Locate the cell with the specified text and output its (x, y) center coordinate. 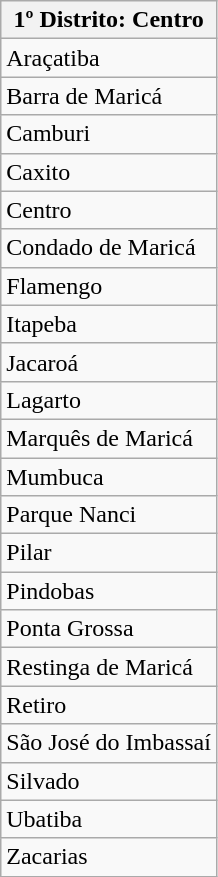
Itapeba (109, 324)
Ubatiba (109, 819)
Zacarias (109, 857)
Caxito (109, 172)
Parque Nanci (109, 515)
Jacaroá (109, 362)
Flamengo (109, 286)
Retiro (109, 705)
Silvado (109, 781)
Mumbuca (109, 477)
Lagarto (109, 400)
Ponta Grossa (109, 629)
1º Distrito: Centro (109, 20)
Marquês de Maricá (109, 438)
Restinga de Maricá (109, 667)
Pilar (109, 553)
Camburi (109, 134)
Condado de Maricá (109, 248)
Pindobas (109, 591)
Barra de Maricá (109, 96)
Araçatiba (109, 58)
São José do Imbassaí (109, 743)
Centro (109, 210)
